Find where the given text appears and provide that cell's center as (x, y) coordinate. 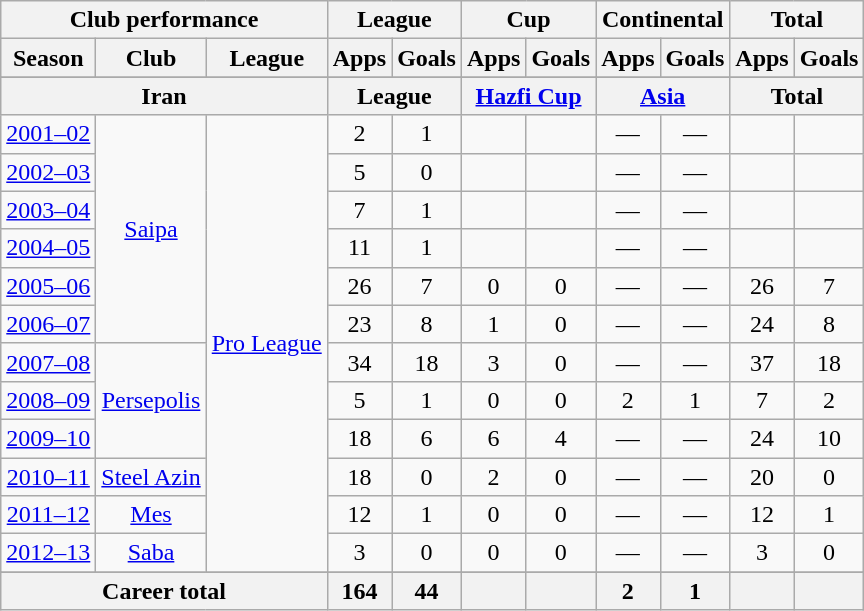
20 (762, 477)
Asia (663, 96)
44 (427, 591)
Cup (528, 20)
37 (762, 362)
Pro League (266, 344)
Persepolis (151, 400)
11 (359, 248)
2005–06 (48, 286)
34 (359, 362)
2008–09 (48, 400)
2003–04 (48, 210)
Saba (151, 553)
Hazfi Cup (528, 96)
Iran (164, 96)
Club performance (164, 20)
2010–11 (48, 477)
Saipa (151, 229)
2006–07 (48, 324)
2011–12 (48, 515)
Steel Azin (151, 477)
Season (48, 58)
23 (359, 324)
2001–02 (48, 134)
2009–10 (48, 438)
Continental (663, 20)
4 (561, 438)
164 (359, 591)
10 (829, 438)
2012–13 (48, 553)
2002–03 (48, 172)
Mes (151, 515)
2004–05 (48, 248)
Club (151, 58)
Career total (164, 591)
2007–08 (48, 362)
